Find where the given text appears and provide that cell's center as [x, y] coordinate. 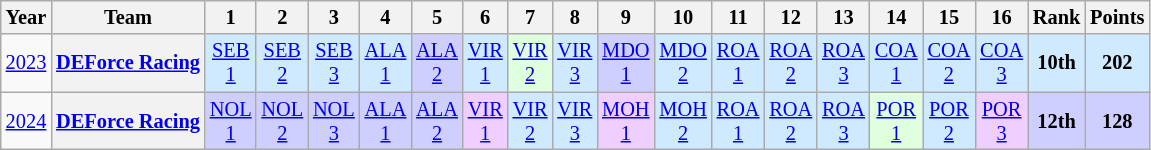
15 [950, 17]
6 [486, 17]
COA2 [950, 63]
14 [896, 17]
SEB2 [282, 63]
10 [682, 17]
COA3 [1002, 63]
5 [437, 17]
12 [790, 17]
MOH2 [682, 121]
NOL1 [231, 121]
NOL3 [334, 121]
7 [530, 17]
NOL2 [282, 121]
POR3 [1002, 121]
2024 [26, 121]
Points [1117, 17]
8 [574, 17]
2023 [26, 63]
4 [386, 17]
Rank [1056, 17]
MOH1 [626, 121]
3 [334, 17]
MDO1 [626, 63]
16 [1002, 17]
COA1 [896, 63]
SEB3 [334, 63]
POR1 [896, 121]
11 [738, 17]
12th [1056, 121]
Team [128, 17]
13 [844, 17]
SEB1 [231, 63]
10th [1056, 63]
Year [26, 17]
POR2 [950, 121]
128 [1117, 121]
2 [282, 17]
202 [1117, 63]
MDO2 [682, 63]
1 [231, 17]
9 [626, 17]
